Output the (x, y) coordinate of the center of the cell containing the given text.  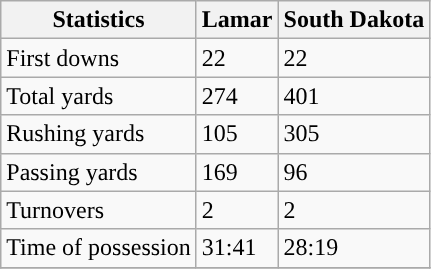
Statistics (99, 20)
Time of possession (99, 248)
South Dakota (354, 20)
96 (354, 172)
Passing yards (99, 172)
First downs (99, 58)
169 (237, 172)
Total yards (99, 96)
401 (354, 96)
305 (354, 134)
28:19 (354, 248)
105 (237, 134)
274 (237, 96)
Turnovers (99, 210)
Rushing yards (99, 134)
Lamar (237, 20)
31:41 (237, 248)
